Identify which cell holds the provided text, then report its (X, Y) central coordinate. 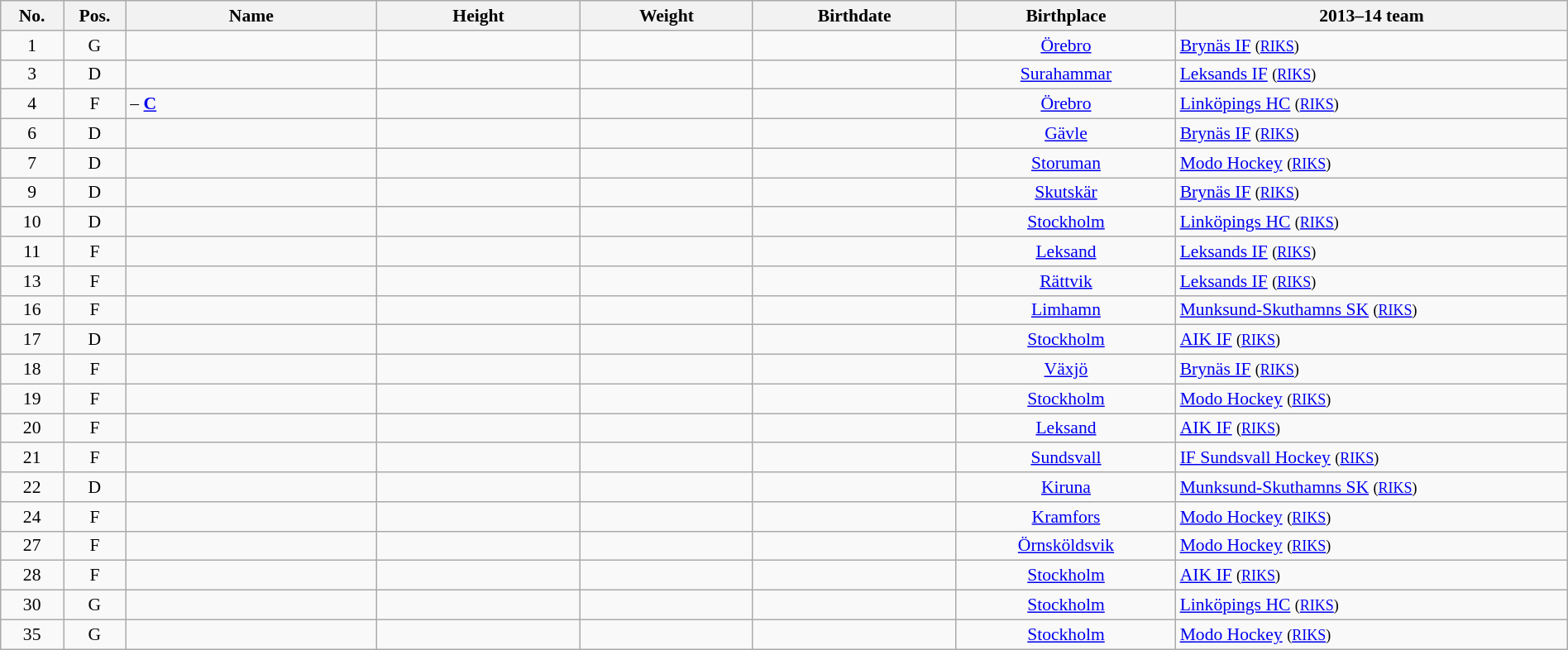
24 (32, 517)
2013–14 team (1372, 16)
Surahammar (1065, 74)
7 (32, 163)
28 (32, 576)
4 (32, 104)
No. (32, 16)
21 (32, 458)
10 (32, 222)
Gävle (1065, 134)
3 (32, 74)
Birthplace (1065, 16)
Kiruna (1065, 487)
Storuman (1065, 163)
Örnsköldsvik (1065, 546)
Växjö (1065, 370)
Kramfors (1065, 517)
16 (32, 310)
27 (32, 546)
IF Sundsvall Hockey (RIKS) (1372, 458)
30 (32, 605)
1 (32, 45)
Rättvik (1065, 281)
– C (251, 104)
Sundsvall (1065, 458)
22 (32, 487)
13 (32, 281)
Birthdate (854, 16)
17 (32, 340)
11 (32, 251)
Limhamn (1065, 310)
20 (32, 428)
Skutskär (1065, 193)
Pos. (95, 16)
19 (32, 399)
18 (32, 370)
6 (32, 134)
35 (32, 634)
9 (32, 193)
Height (478, 16)
Weight (667, 16)
Name (251, 16)
